Identify which cell holds the provided text, then report its [x, y] central coordinate. 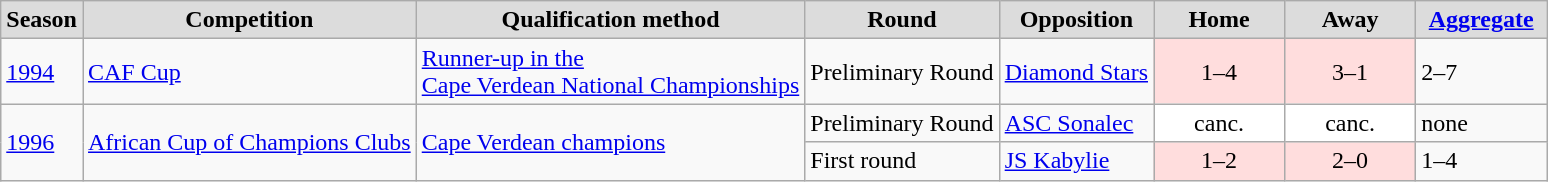
Qualification method [610, 20]
First round [902, 161]
1996 [42, 142]
3–1 [1350, 72]
Cape Verdean champions [610, 142]
Round [902, 20]
none [1482, 123]
Away [1350, 20]
Diamond Stars [1076, 72]
1994 [42, 72]
African Cup of Champions Clubs [249, 142]
CAF Cup [249, 72]
Opposition [1076, 20]
2–0 [1350, 161]
Home [1220, 20]
2–7 [1482, 72]
Season [42, 20]
JS Kabylie [1076, 161]
Aggregate [1482, 20]
1–2 [1220, 161]
Competition [249, 20]
ASC Sonalec [1076, 123]
Runner-up in theCape Verdean National Championships [610, 72]
